Locate the cell with the specified text and output its [X, Y] center coordinate. 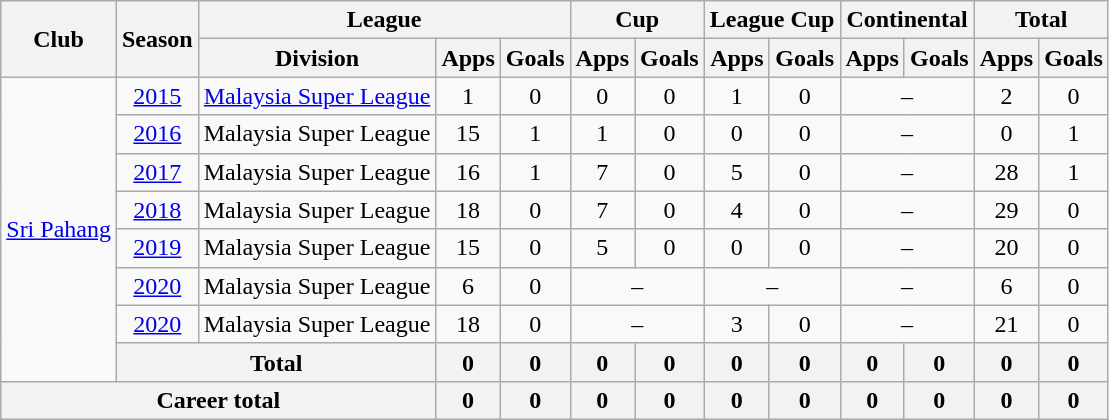
2015 [157, 96]
16 [468, 172]
Season [157, 39]
2019 [157, 248]
3 [736, 324]
4 [736, 210]
2017 [157, 172]
2016 [157, 134]
Continental [907, 20]
21 [1006, 324]
Club [59, 39]
28 [1006, 172]
Career total [218, 400]
League Cup [772, 20]
Division [317, 58]
League [384, 20]
29 [1006, 210]
2018 [157, 210]
2 [1006, 96]
Sri Pahang [59, 229]
Cup [637, 20]
20 [1006, 248]
